Return (x, y) of the center of cell containing provided text 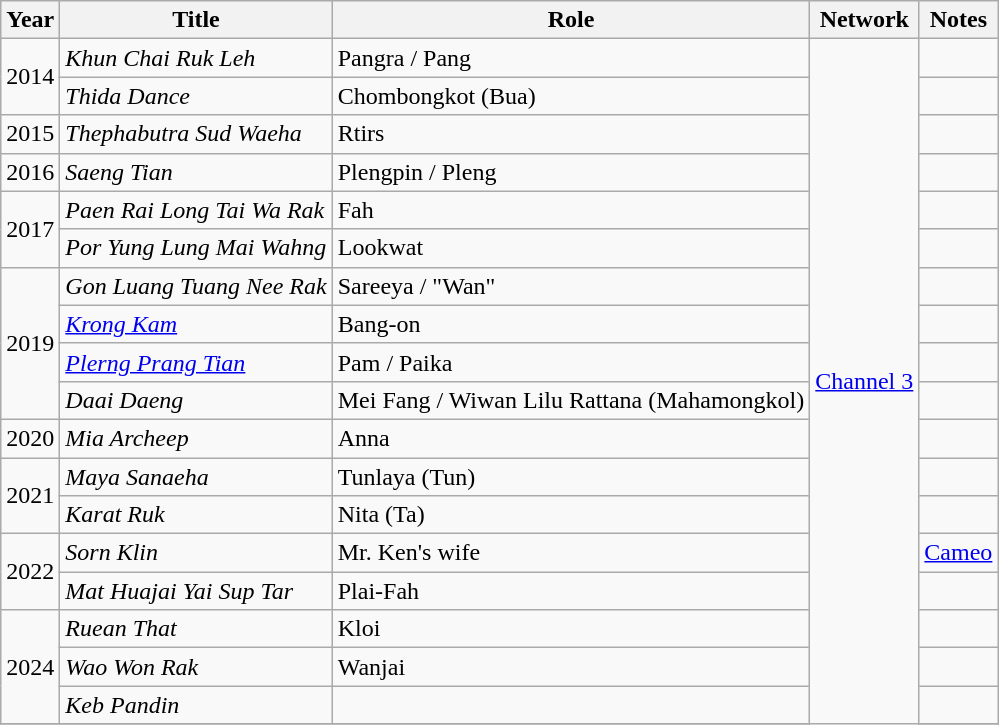
Mei Fang / Wiwan Lilu Rattana (Mahamongkol) (571, 400)
Role (571, 20)
Plerng Prang Tian (196, 362)
Cameo (958, 553)
Gon Luang Tuang Nee Rak (196, 286)
2015 (30, 134)
Ruean That (196, 629)
Pangra / Pang (571, 58)
2019 (30, 343)
2017 (30, 229)
Kloi (571, 629)
Thephabutra Sud Waeha (196, 134)
Chombongkot (Bua) (571, 96)
Keb Pandin (196, 705)
Nita (Ta) (571, 515)
Maya Sanaeha (196, 477)
Mia Archeep (196, 438)
Mr. Ken's wife (571, 553)
Year (30, 20)
Sorn Klin (196, 553)
2020 (30, 438)
Rtirs (571, 134)
Wao Won Rak (196, 667)
Paen Rai Long Tai Wa Rak (196, 210)
Bang-on (571, 324)
Thida Dance (196, 96)
Plai-Fah (571, 591)
Por Yung Lung Mai Wahng (196, 248)
Krong Kam (196, 324)
2022 (30, 572)
Channel 3 (864, 382)
Mat Huajai Yai Sup Tar (196, 591)
Notes (958, 20)
Anna (571, 438)
Title (196, 20)
Saeng Tian (196, 172)
Plengpin / Pleng (571, 172)
Daai Daeng (196, 400)
Lookwat (571, 248)
Karat Ruk (196, 515)
Pam / Paika (571, 362)
Tunlaya (Tun) (571, 477)
2014 (30, 77)
Network (864, 20)
Wanjai (571, 667)
Sareeya / "Wan" (571, 286)
2021 (30, 496)
Khun Chai Ruk Leh (196, 58)
Fah (571, 210)
2016 (30, 172)
2024 (30, 667)
